Detect which cell encompasses the target text, then output its [X, Y] center coordinate. 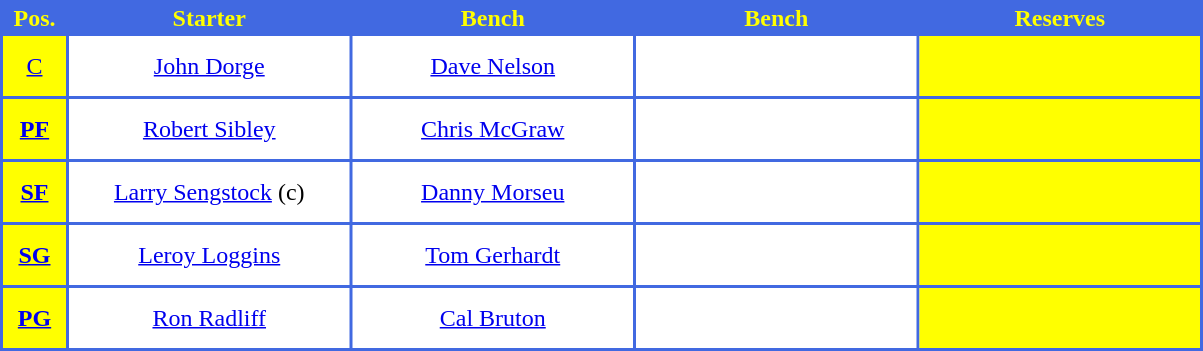
Larry Sengstock (c) [209, 192]
Leroy Loggins [209, 255]
Tom Gerhardt [492, 255]
Reserves [1060, 18]
Ron Radliff [209, 318]
SF [34, 192]
PG [34, 318]
SG [34, 255]
PF [34, 129]
Cal Bruton [492, 318]
Dave Nelson [492, 66]
Chris McGraw [492, 129]
C [34, 66]
Danny Morseu [492, 192]
Pos. [34, 18]
Starter [209, 18]
John Dorge [209, 66]
Robert Sibley [209, 129]
